Return the (X, Y) coordinate for the center point of the cell that contains the specified text.  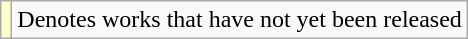
Denotes works that have not yet been released (240, 20)
